Detect which cell encompasses the target text, then output its (X, Y) center coordinate. 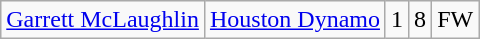
Houston Dynamo (294, 20)
Garrett McLaughlin (103, 20)
1 (396, 20)
8 (420, 20)
FW (456, 20)
